Identify which cell holds the provided text, then report its [X, Y] central coordinate. 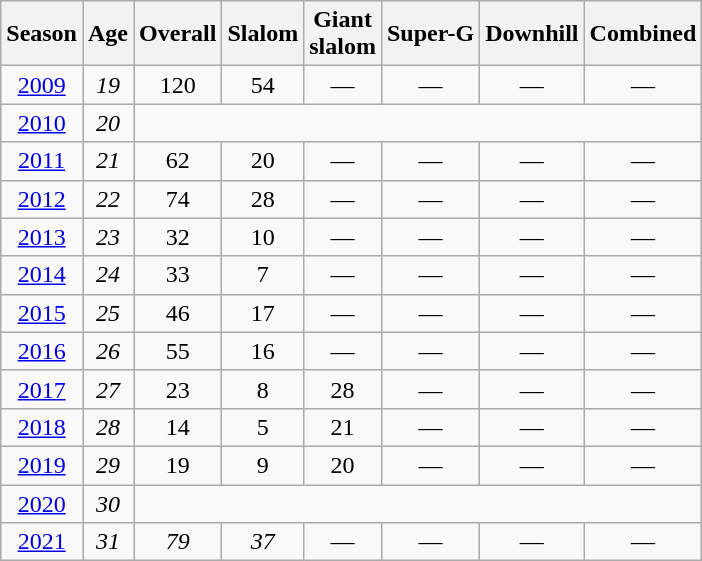
2009 [42, 85]
46 [178, 313]
2017 [42, 389]
17 [263, 313]
25 [108, 313]
2021 [42, 542]
Giantslalom [343, 34]
2018 [42, 427]
2014 [42, 275]
2013 [42, 237]
32 [178, 237]
14 [178, 427]
7 [263, 275]
55 [178, 351]
Downhill [532, 34]
Super-G [430, 34]
2016 [42, 351]
Overall [178, 34]
62 [178, 161]
2011 [42, 161]
8 [263, 389]
120 [178, 85]
54 [263, 85]
29 [108, 465]
37 [263, 542]
2020 [42, 503]
31 [108, 542]
30 [108, 503]
Slalom [263, 34]
27 [108, 389]
Age [108, 34]
9 [263, 465]
16 [263, 351]
2015 [42, 313]
74 [178, 199]
10 [263, 237]
24 [108, 275]
2010 [42, 123]
26 [108, 351]
22 [108, 199]
5 [263, 427]
2019 [42, 465]
Season [42, 34]
2012 [42, 199]
33 [178, 275]
79 [178, 542]
Combined [643, 34]
